Locate the cell with the specified text and output its [X, Y] center coordinate. 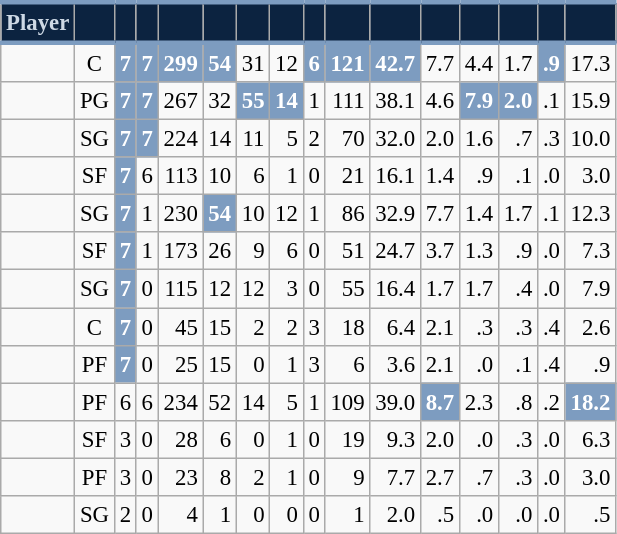
15.9 [590, 101]
299 [180, 62]
32.0 [395, 139]
4.4 [478, 62]
32 [220, 101]
23 [180, 477]
86 [348, 214]
230 [180, 214]
17.3 [590, 62]
2.7 [440, 477]
10.0 [590, 139]
1.3 [478, 251]
42.7 [395, 62]
111 [348, 101]
18 [348, 327]
3.7 [440, 251]
3.6 [395, 364]
11 [252, 139]
109 [348, 402]
.2 [552, 402]
234 [180, 402]
19 [348, 439]
4.6 [440, 101]
8 [220, 477]
24.7 [395, 251]
224 [180, 139]
4 [180, 515]
267 [180, 101]
16.4 [395, 289]
21 [348, 176]
6.4 [395, 327]
26 [220, 251]
39.0 [395, 402]
12.3 [590, 214]
7.3 [590, 251]
121 [348, 62]
115 [180, 289]
16.1 [395, 176]
PG [95, 101]
173 [180, 251]
38.1 [395, 101]
8.7 [440, 402]
52 [220, 402]
113 [180, 176]
6.3 [590, 439]
31 [252, 62]
Player [38, 22]
.8 [518, 402]
25 [180, 364]
51 [348, 251]
2.3 [478, 402]
18.2 [590, 402]
28 [180, 439]
1.6 [478, 139]
70 [348, 139]
2.6 [590, 327]
9.3 [395, 439]
32.9 [395, 214]
45 [180, 327]
